Search for the cell housing the specified text and yield its [x, y] center coordinate. 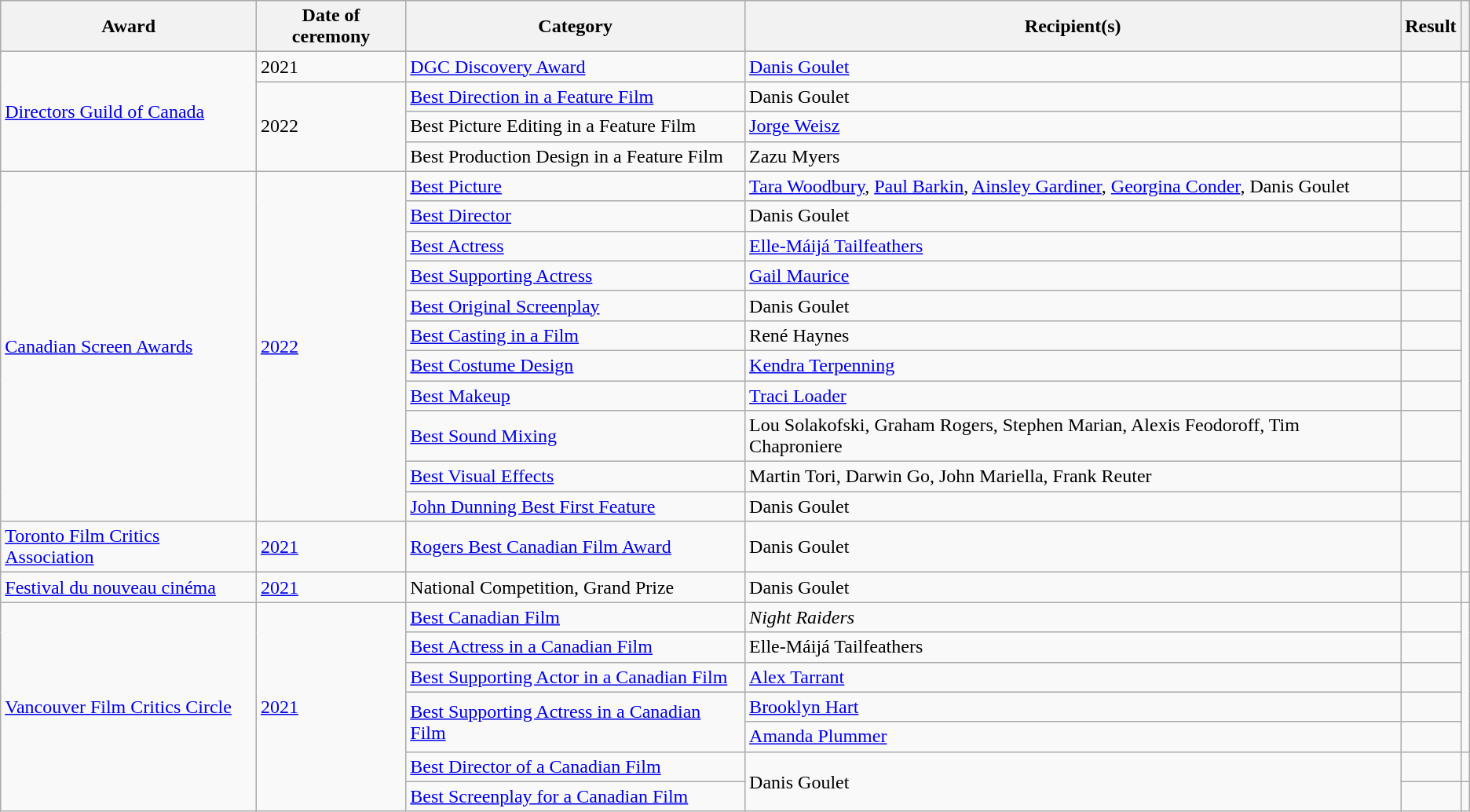
Best Supporting Actor in a Canadian Film [576, 677]
Kendra Terpenning [1073, 365]
Festival du nouveau cinéma [129, 587]
Best Casting in a Film [576, 335]
Award [129, 27]
Date of ceremony [331, 27]
Recipient(s) [1073, 27]
John Dunning Best First Feature [576, 507]
Zazu Myers [1073, 156]
Gail Maurice [1073, 276]
Best Direction in a Feature Film [576, 97]
Best Canadian Film [576, 617]
Best Supporting Actress [576, 276]
Lou Solakofski, Graham Rogers, Stephen Marian, Alexis Feodoroff, Tim Chaproniere [1073, 437]
Best Picture [576, 186]
Vancouver Film Critics Circle [129, 707]
Night Raiders [1073, 617]
Best Production Design in a Feature Film [576, 156]
Best Costume Design [576, 365]
Best Actress in a Canadian Film [576, 647]
Best Original Screenplay [576, 305]
Best Visual Effects [576, 477]
Best Actress [576, 246]
National Competition, Grand Prize [576, 587]
Best Picture Editing in a Feature Film [576, 126]
Toronto Film Critics Association [129, 547]
Amanda Plummer [1073, 737]
Martin Tori, Darwin Go, John Mariella, Frank Reuter [1073, 477]
Traci Loader [1073, 395]
Alex Tarrant [1073, 677]
DGC Discovery Award [576, 67]
Result [1431, 27]
Tara Woodbury, Paul Barkin, Ainsley Gardiner, Georgina Conder, Danis Goulet [1073, 186]
Category [576, 27]
Jorge Weisz [1073, 126]
Rogers Best Canadian Film Award [576, 547]
Best Director of a Canadian Film [576, 766]
René Haynes [1073, 335]
Best Screenplay for a Canadian Film [576, 796]
Brooklyn Hart [1073, 707]
Canadian Screen Awards [129, 346]
Best Director [576, 216]
Best Makeup [576, 395]
Best Sound Mixing [576, 437]
Directors Guild of Canada [129, 112]
Best Supporting Actress in a Canadian Film [576, 722]
